Return the (x, y) coordinate for the center point of the cell that contains the specified text.  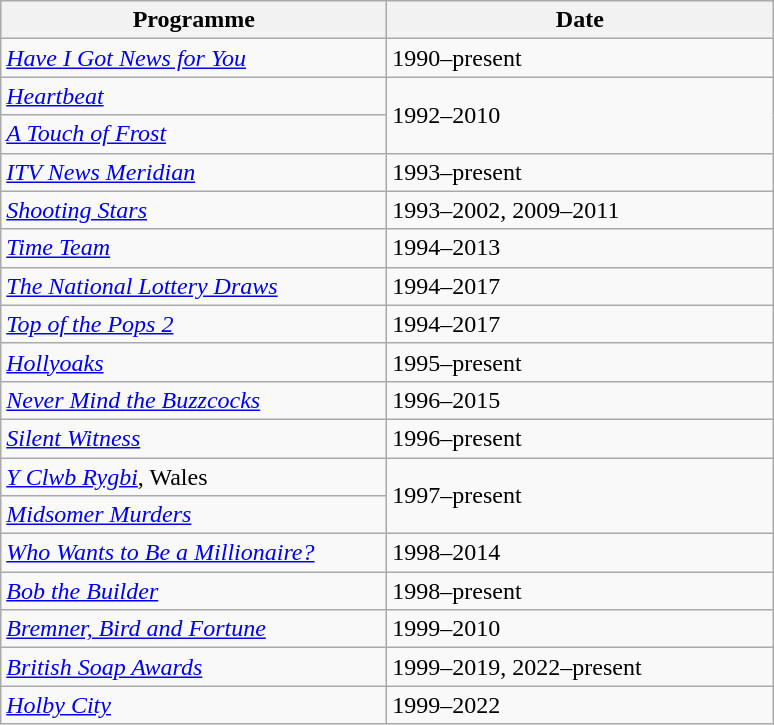
ITV News Meridian (194, 172)
Time Team (194, 248)
Y Clwb Rygbi, Wales (194, 477)
Never Mind the Buzzcocks (194, 400)
1992–2010 (580, 115)
Have I Got News for You (194, 58)
Who Wants to Be a Millionaire? (194, 553)
Silent Witness (194, 438)
Bob the Builder (194, 591)
Date (580, 20)
Top of the Pops 2 (194, 324)
British Soap Awards (194, 667)
1998–present (580, 591)
1998–2014 (580, 553)
A Touch of Frost (194, 134)
1999–2022 (580, 705)
1994–2013 (580, 248)
The National Lottery Draws (194, 286)
Holby City (194, 705)
1996–2015 (580, 400)
1996–present (580, 438)
1995–present (580, 362)
1999–2010 (580, 629)
1993–present (580, 172)
1990–present (580, 58)
Heartbeat (194, 96)
Shooting Stars (194, 210)
1997–present (580, 496)
Bremner, Bird and Fortune (194, 629)
Programme (194, 20)
Hollyoaks (194, 362)
Midsomer Murders (194, 515)
1993–2002, 2009–2011 (580, 210)
1999–2019, 2022–present (580, 667)
